For the text-containing cell, return its midpoint in [x, y] coordinate format. 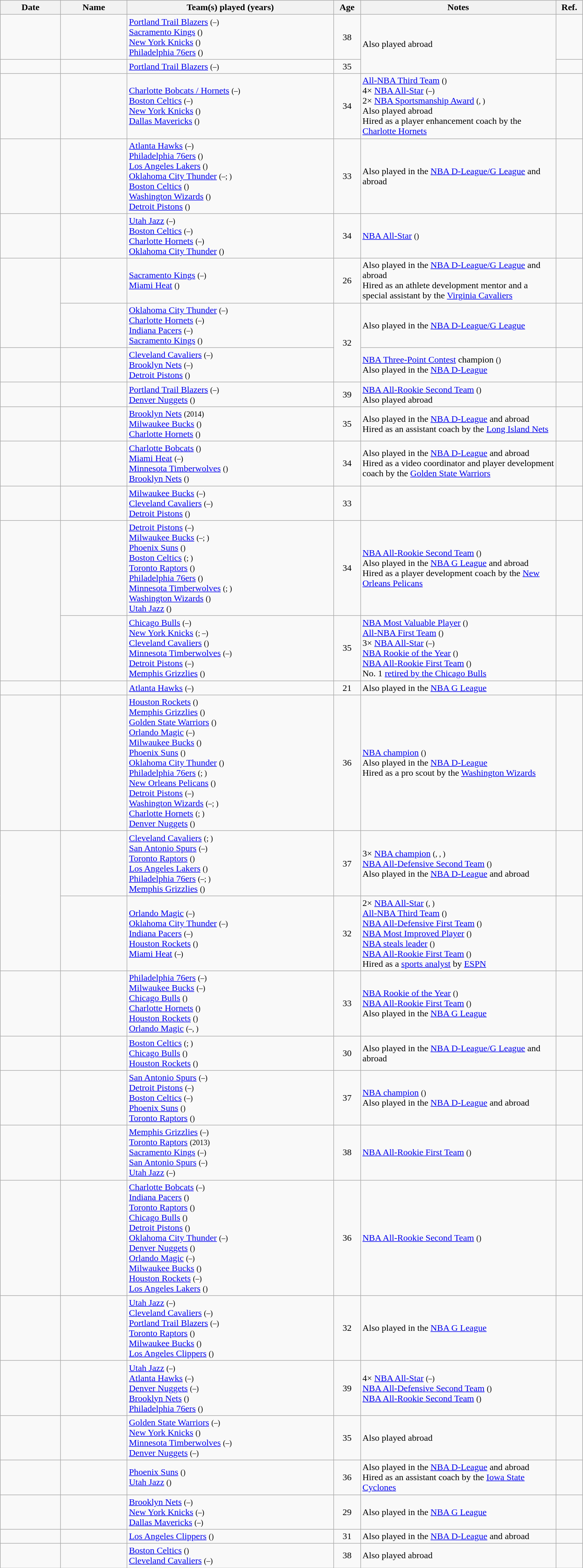
NBA Rookie of the Year ()NBA All-Rookie First Team ()Also played in the NBA G League [458, 1004]
NBA All-Rookie Second Team ()Also played in the NBA G League and abroadHired as a player development coach by the New Orleans Pelicans [458, 568]
Also played in the NBA D-League and abroad [458, 1536]
Charlotte Bobcats ()Miami Heat (–)Minnesota Timberwolves ()Brooklyn Nets () [230, 463]
Notes [458, 8]
Also played in the NBA D-League/G League and abroadHired as an athlete development mentor and a special assistant by the Virginia Cavaliers [458, 281]
Portland Trail Blazers (–)Sacramento Kings ()New York Knicks ()Philadelphia 76ers () [230, 37]
Also played in the NBA D-League and abroadHired as an assistant coach by the Iowa State Cyclones [458, 1477]
NBA All-Rookie Second Team ()Also played abroad [458, 394]
Atlanta Hawks (–) [230, 688]
Charlotte Bobcats / Hornets (–)Boston Celtics (–)New York Knicks ()Dallas Mavericks () [230, 106]
31 [347, 1536]
NBA All-Star () [458, 236]
Date [31, 8]
NBA All-Rookie First Team () [458, 1153]
Utah Jazz (–)Cleveland Cavaliers (–)Portland Trail Blazers (–)Toronto Raptors ()Milwaukee Bucks ()Los Angeles Clippers () [230, 1328]
Sacramento Kings (–)Miami Heat () [230, 281]
Chicago Bulls (–)New York Knicks (; –)Cleveland Cavaliers ()Minnesota Timberwolves (–)Detroit Pistons (–)Memphis Grizzlies () [230, 649]
Brooklyn Nets (–)New York Knicks (–)Dallas Mavericks (–) [230, 1512]
4× NBA All-Star (–)NBA All-Defensive Second Team ()NBA All-Rookie Second Team () [458, 1388]
Ref. [569, 8]
NBA All-Rookie Second Team () [458, 1238]
Boston Celtics ()Cleveland Cavaliers (–) [230, 1556]
3× NBA champion (, , )NBA All-Defensive Second Team ()Also played in the NBA D-League and abroad [458, 863]
Cleveland Cavaliers (; )San Antonio Spurs (–)Toronto Raptors ()Los Angeles Lakers ()Philadelphia 76ers (–; )Memphis Grizzlies () [230, 863]
Orlando Magic (–)Oklahoma City Thunder (–)Indiana Pacers (–)Houston Rockets ()Miami Heat (–) [230, 933]
Also played in the NBA D-League and abroadHired as a video coordinator and player development coach by the Golden State Warriors [458, 463]
Portland Trail Blazers (–) [230, 66]
Philadelphia 76ers (–)Milwaukee Bucks (–)Chicago Bulls ()Charlotte Hornets ()Houston Rockets ()Orlando Magic (–, ) [230, 1004]
Utah Jazz (–)Atlanta Hawks (–)Denver Nuggets (–)Brooklyn Nets ()Philadelphia 76ers () [230, 1388]
26 [347, 281]
Team(s) played (years) [230, 8]
Name [94, 8]
Memphis Grizzlies (–)Toronto Raptors (2013)Sacramento Kings (–)San Antonio Spurs (–)Utah Jazz (–) [230, 1153]
Brooklyn Nets (2014)Milwaukee Bucks ()Charlotte Hornets () [230, 424]
Golden State Warriors (–)New York Knicks ()Minnesota Timberwolves (–)Denver Nuggets (–) [230, 1437]
All-NBA Third Team ()4× NBA All-Star (–)2× NBA Sportsmanship Award (, )Also played abroadHired as a player enhancement coach by the Charlotte Hornets [458, 106]
Boston Celtics (; )Chicago Bulls ()Houston Rockets () [230, 1053]
Cleveland Cavaliers (–)Brooklyn Nets (–)Detroit Pistons () [230, 365]
Also played in the NBA D-League and abroadHired as an assistant coach by the Long Island Nets [458, 424]
30 [347, 1053]
Phoenix Suns ()Utah Jazz () [230, 1477]
Los Angeles Clippers () [230, 1536]
Milwaukee Bucks (–)Cleveland Cavaliers (–)Detroit Pistons () [230, 503]
Utah Jazz (–)Boston Celtics (–)Charlotte Hornets (–)Oklahoma City Thunder () [230, 236]
Oklahoma City Thunder (–)Charlotte Hornets (–)Indiana Pacers (–)Sacramento Kings () [230, 325]
San Antonio Spurs (–)Detroit Pistons (–)Boston Celtics (–)Phoenix Suns ()Toronto Raptors () [230, 1098]
Also played in the NBA D-League/G League [458, 325]
NBA champion ()Also played in the NBA D-LeagueHired as a pro scout by the Washington Wizards [458, 763]
Portland Trail Blazers (–)Denver Nuggets () [230, 394]
21 [347, 688]
NBA champion ()Also played in the NBA D-League and abroad [458, 1098]
NBA Three-Point Contest champion ()Also played in the NBA D-League [458, 365]
Atlanta Hawks (–)Philadelphia 76ers ()Los Angeles Lakers ()Oklahoma City Thunder (–; )Boston Celtics ()Washington Wizards ()Detroit Pistons () [230, 176]
Age [347, 8]
29 [347, 1512]
